Return the [X, Y] coordinate for the center point of the cell that contains the specified text.  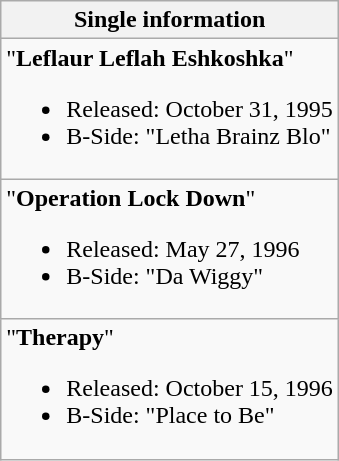
"Leflaur Leflah Eshkoshka"Released: October 31, 1995B-Side: "Letha Brainz Blo" [170, 109]
"Therapy"Released: October 15, 1996B-Side: "Place to Be" [170, 389]
Single information [170, 20]
"Operation Lock Down"Released: May 27, 1996B-Side: "Da Wiggy" [170, 249]
